Detect which cell encompasses the target text, then output its [x, y] center coordinate. 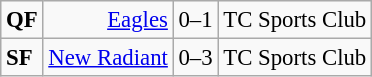
0–3 [196, 58]
SF [22, 58]
Eagles [108, 20]
0–1 [196, 20]
QF [22, 20]
New Radiant [108, 58]
